Locate the cell with the specified text and output its [X, Y] center coordinate. 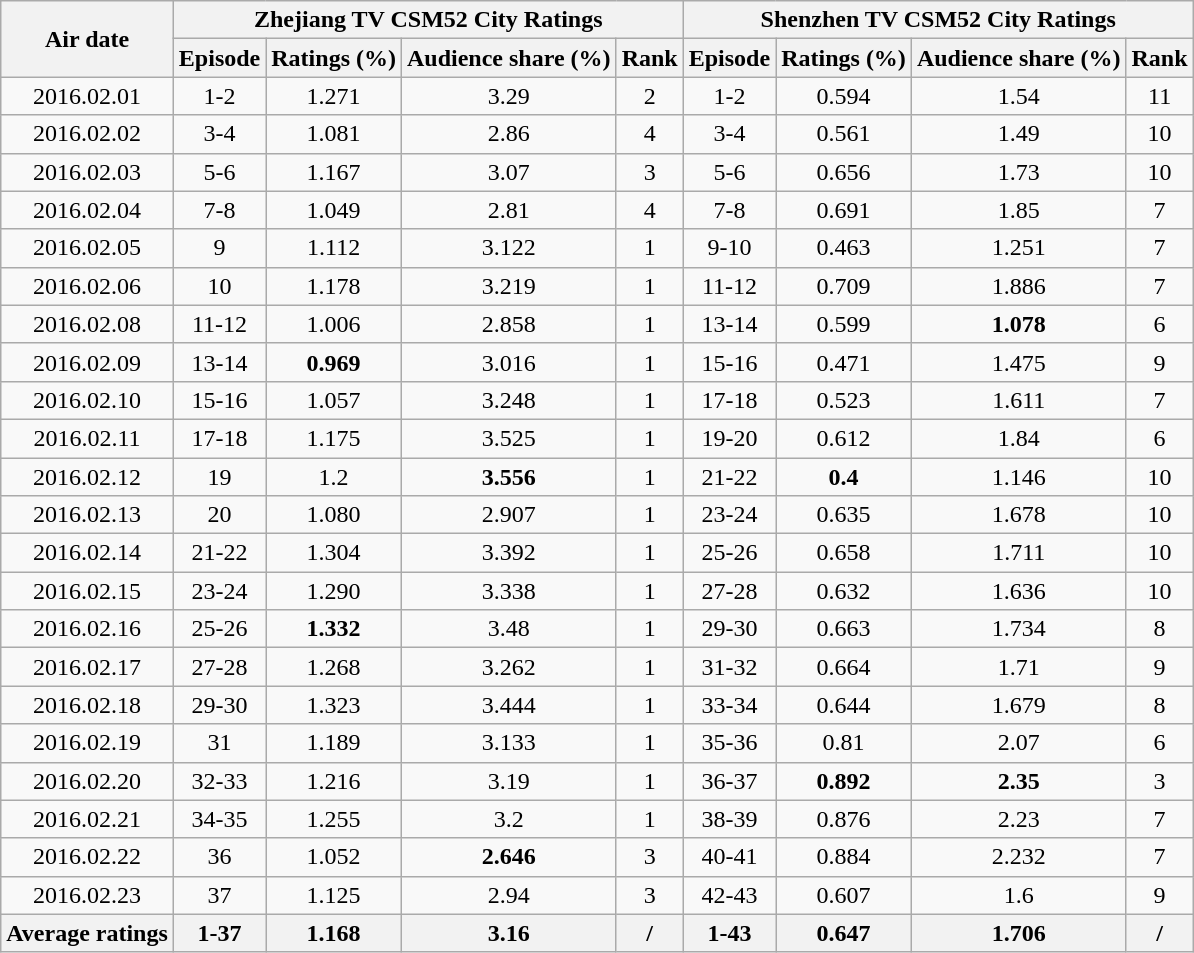
19-20 [729, 438]
Air date [88, 39]
1.290 [334, 591]
1.678 [1018, 515]
3.016 [508, 362]
2016.02.12 [88, 477]
1.6 [1018, 895]
31-32 [729, 667]
1-37 [219, 933]
0.81 [844, 743]
1.251 [1018, 248]
2016.02.06 [88, 286]
2016.02.23 [88, 895]
3.122 [508, 248]
3.2 [508, 819]
2016.02.08 [88, 324]
2.81 [508, 210]
2.858 [508, 324]
1.078 [1018, 324]
Average ratings [88, 933]
1.73 [1018, 172]
1.636 [1018, 591]
1.271 [334, 96]
36 [219, 857]
1.175 [334, 438]
0.463 [844, 248]
2016.02.11 [88, 438]
2.232 [1018, 857]
2016.02.16 [88, 629]
1.84 [1018, 438]
1.006 [334, 324]
0.892 [844, 781]
1.268 [334, 667]
0.658 [844, 553]
2016.02.15 [88, 591]
1.323 [334, 705]
0.607 [844, 895]
2016.02.10 [88, 400]
Shenzhen TV CSM52 City Ratings [938, 20]
33-34 [729, 705]
1.49 [1018, 134]
1.255 [334, 819]
0.644 [844, 705]
0.523 [844, 400]
2016.02.21 [88, 819]
0.471 [844, 362]
2.86 [508, 134]
2016.02.14 [88, 553]
0.884 [844, 857]
2016.02.19 [88, 743]
3.29 [508, 96]
3.219 [508, 286]
34-35 [219, 819]
1.081 [334, 134]
1.679 [1018, 705]
1.125 [334, 895]
3.48 [508, 629]
3.262 [508, 667]
1.332 [334, 629]
2.907 [508, 515]
3.444 [508, 705]
3.392 [508, 553]
42-43 [729, 895]
1-43 [729, 933]
3.525 [508, 438]
0.691 [844, 210]
0.969 [334, 362]
1.711 [1018, 553]
0.594 [844, 96]
2.94 [508, 895]
2016.02.02 [88, 134]
1.216 [334, 781]
3.16 [508, 933]
1.080 [334, 515]
19 [219, 477]
1.54 [1018, 96]
2016.02.17 [88, 667]
1.475 [1018, 362]
0.632 [844, 591]
0.635 [844, 515]
32-33 [219, 781]
1.052 [334, 857]
37 [219, 895]
0.876 [844, 819]
2.35 [1018, 781]
2 [650, 96]
1.734 [1018, 629]
1.146 [1018, 477]
1.304 [334, 553]
0.663 [844, 629]
1.112 [334, 248]
1.611 [1018, 400]
38-39 [729, 819]
1.2 [334, 477]
2016.02.22 [88, 857]
2016.02.13 [88, 515]
1.189 [334, 743]
0.561 [844, 134]
11 [1160, 96]
2016.02.20 [88, 781]
2016.02.05 [88, 248]
2.07 [1018, 743]
1.706 [1018, 933]
35-36 [729, 743]
2.646 [508, 857]
1.85 [1018, 210]
1.057 [334, 400]
1.886 [1018, 286]
2016.02.04 [88, 210]
1.049 [334, 210]
Zhejiang TV CSM52 City Ratings [428, 20]
2016.02.01 [88, 96]
0.647 [844, 933]
3.133 [508, 743]
0.612 [844, 438]
3.248 [508, 400]
2016.02.03 [88, 172]
40-41 [729, 857]
1.178 [334, 286]
3.556 [508, 477]
1.167 [334, 172]
0.664 [844, 667]
0.656 [844, 172]
36-37 [729, 781]
0.4 [844, 477]
3.19 [508, 781]
1.168 [334, 933]
0.709 [844, 286]
2.23 [1018, 819]
9-10 [729, 248]
3.338 [508, 591]
2016.02.09 [88, 362]
1.71 [1018, 667]
31 [219, 743]
20 [219, 515]
3.07 [508, 172]
0.599 [844, 324]
2016.02.18 [88, 705]
